Locate the cell with the specified text and output its (X, Y) center coordinate. 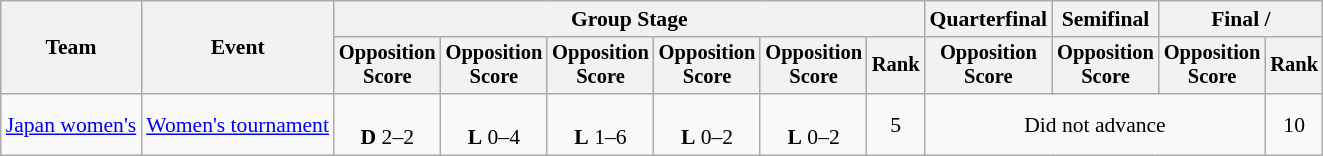
Women's tournament (238, 124)
10 (1294, 124)
Did not advance (1096, 124)
Japan women's (72, 124)
Quarterfinal (989, 19)
Final / (1241, 19)
L 1–6 (600, 124)
D 2–2 (388, 124)
Group Stage (630, 19)
Team (72, 48)
L 0–4 (494, 124)
Semifinal (1106, 19)
Event (238, 48)
5 (896, 124)
